Determine the (x, y) coordinate at the center of the cell enclosing the given text.  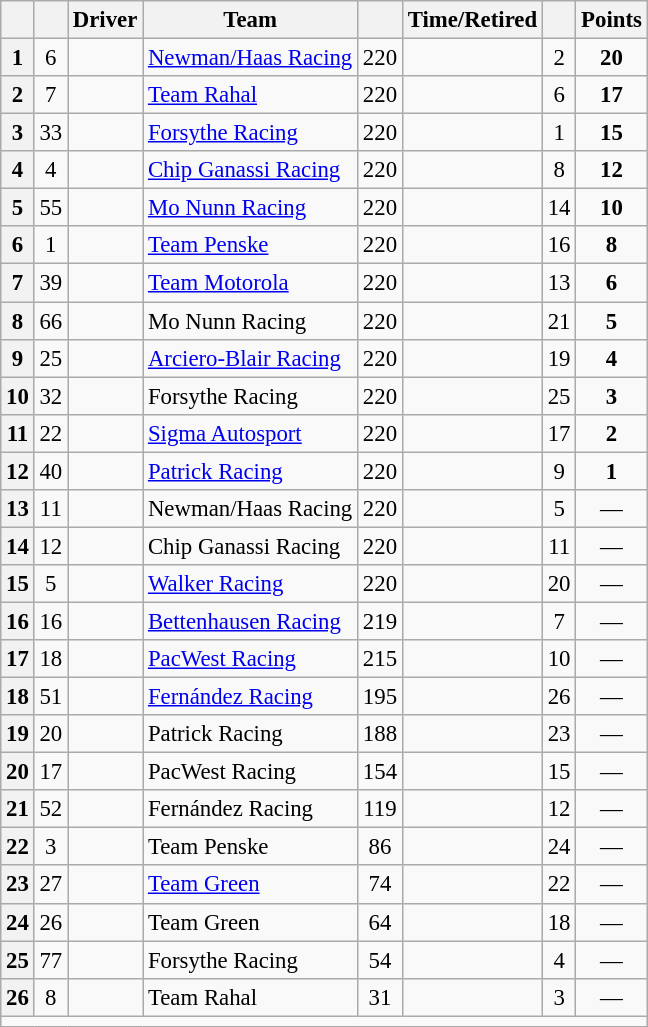
39 (50, 283)
Time/Retired (472, 20)
Team (250, 20)
195 (380, 697)
55 (50, 208)
Team Motorola (250, 283)
40 (50, 471)
74 (380, 885)
27 (50, 885)
77 (50, 960)
31 (380, 997)
66 (50, 321)
154 (380, 772)
64 (380, 922)
Points (612, 20)
Bettenhausen Racing (250, 621)
119 (380, 809)
86 (380, 847)
52 (50, 809)
Arciero-Blair Racing (250, 358)
188 (380, 734)
51 (50, 697)
33 (50, 133)
Sigma Autosport (250, 433)
219 (380, 621)
32 (50, 396)
215 (380, 659)
54 (380, 960)
Walker Racing (250, 584)
Driver (106, 20)
